From the cell containing the given text, extract its center point as [X, Y] coordinate. 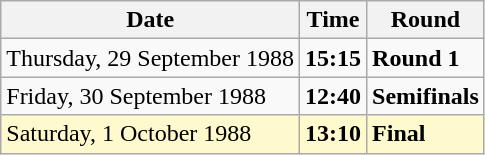
Thursday, 29 September 1988 [150, 58]
Round 1 [426, 58]
Final [426, 134]
Friday, 30 September 1988 [150, 96]
15:15 [334, 58]
Time [334, 20]
Date [150, 20]
13:10 [334, 134]
Semifinals [426, 96]
12:40 [334, 96]
Round [426, 20]
Saturday, 1 October 1988 [150, 134]
